Output the [x, y] coordinate of the center of the cell containing the given text.  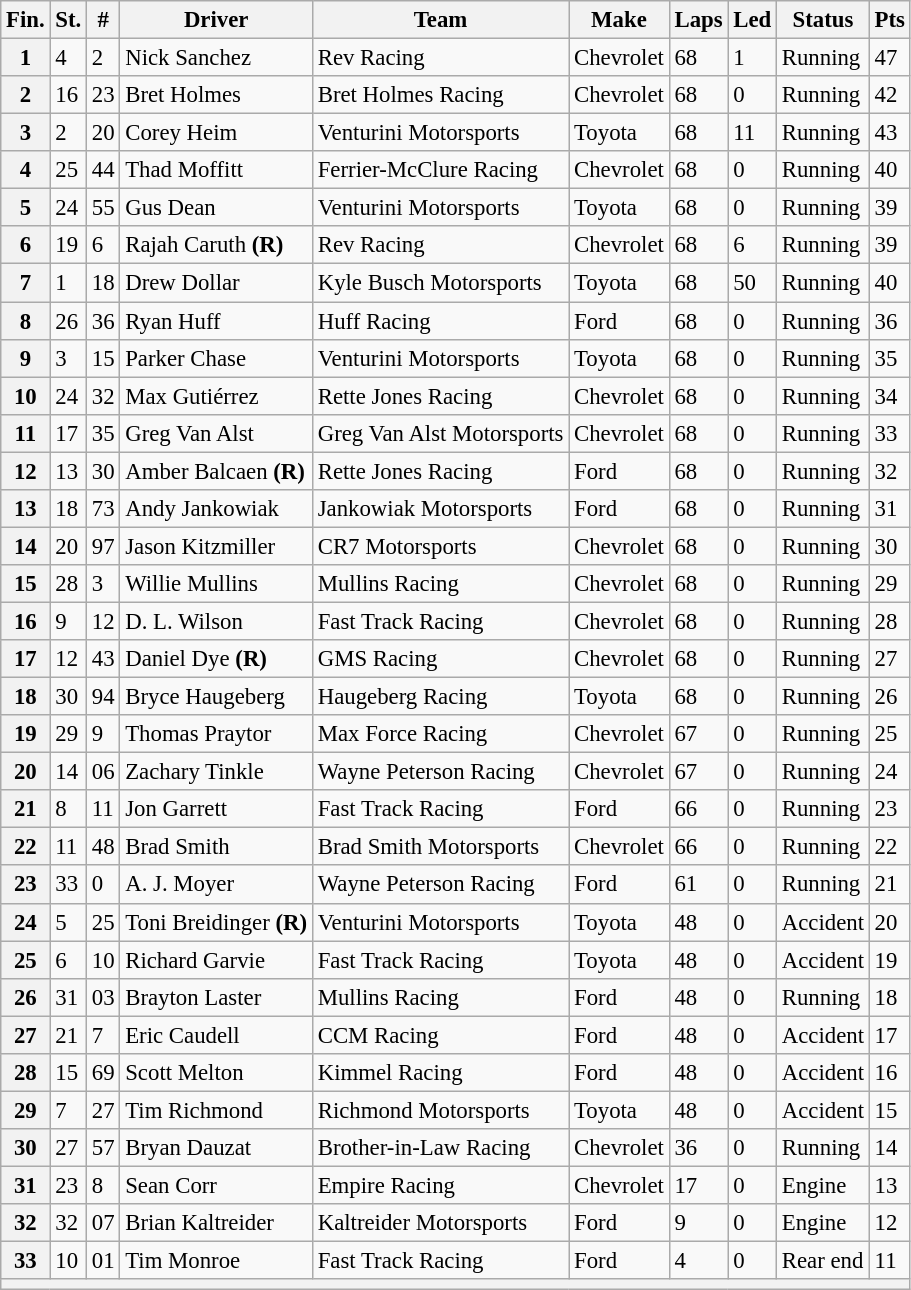
Scott Melton [216, 1073]
34 [890, 396]
Daniel Dye (R) [216, 659]
Status [822, 20]
Andy Jankowiak [216, 509]
03 [104, 997]
Richard Garvie [216, 960]
Greg Van Alst [216, 433]
Jankowiak Motorsports [440, 509]
Kyle Busch Motorsports [440, 283]
Richmond Motorsports [440, 1110]
01 [104, 1261]
Drew Dollar [216, 283]
Thad Moffitt [216, 170]
Zachary Tinkle [216, 772]
Brad Smith [216, 847]
57 [104, 1148]
Ferrier-McClure Racing [440, 170]
94 [104, 697]
Sean Corr [216, 1185]
Willie Mullins [216, 584]
Fin. [26, 20]
Rajah Caruth (R) [216, 245]
42 [890, 95]
Parker Chase [216, 358]
Bryce Haugeberg [216, 697]
Bryan Dauzat [216, 1148]
Max Force Racing [440, 734]
73 [104, 509]
Bret Holmes Racing [440, 95]
Jason Kitzmiller [216, 546]
Ryan Huff [216, 321]
44 [104, 170]
Tim Monroe [216, 1261]
97 [104, 546]
Gus Dean [216, 208]
Kaltreider Motorsports [440, 1223]
Brother-in-Law Racing [440, 1148]
Laps [698, 20]
50 [752, 283]
Brad Smith Motorsports [440, 847]
A. J. Moyer [216, 885]
Jon Garrett [216, 809]
Tim Richmond [216, 1110]
CR7 Motorsports [440, 546]
Greg Van Alst Motorsports [440, 433]
Rear end [822, 1261]
# [104, 20]
47 [890, 58]
Bret Holmes [216, 95]
Huff Racing [440, 321]
Haugeberg Racing [440, 697]
Empire Racing [440, 1185]
Nick Sanchez [216, 58]
69 [104, 1073]
St. [68, 20]
07 [104, 1223]
Brian Kaltreider [216, 1223]
Team [440, 20]
Max Gutiérrez [216, 396]
Eric Caudell [216, 1035]
Amber Balcaen (R) [216, 471]
55 [104, 208]
Led [752, 20]
Corey Heim [216, 133]
D. L. Wilson [216, 621]
CCM Racing [440, 1035]
GMS Racing [440, 659]
Toni Breidinger (R) [216, 922]
06 [104, 772]
Pts [890, 20]
61 [698, 885]
Driver [216, 20]
Kimmel Racing [440, 1073]
Brayton Laster [216, 997]
Make [619, 20]
Thomas Praytor [216, 734]
